Return the [x, y] coordinate for the center point of the cell that contains the specified text.  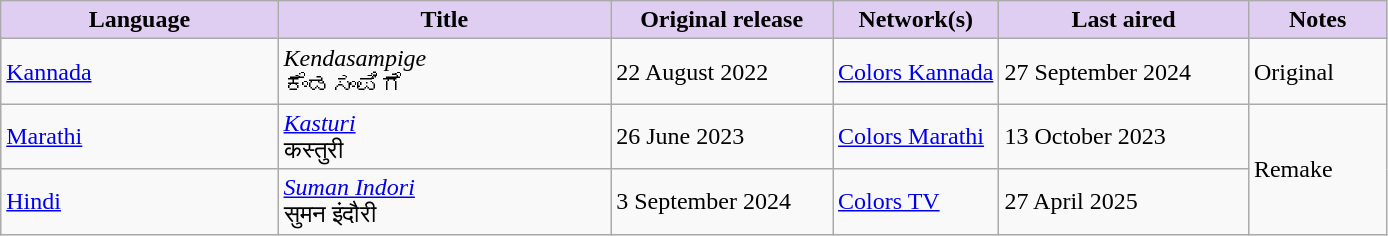
26 June 2023 [722, 136]
Kasturi कस्तुरी [444, 136]
3 September 2024 [722, 202]
Notes [1318, 20]
Marathi [140, 136]
Colors Kannada [916, 72]
Network(s) [916, 20]
Colors TV [916, 202]
Hindi [140, 202]
Suman Indori सुमन इंदौरी [444, 202]
Original release [722, 20]
Language [140, 20]
13 October 2023 [1124, 136]
27 April 2025 [1124, 202]
Title [444, 20]
Last aired [1124, 20]
Colors Marathi [916, 136]
Remake [1318, 169]
27 September 2024 [1124, 72]
Kendasampige ಕೆಂಡಸಂಪಿಗೆ [444, 72]
Kannada [140, 72]
22 August 2022 [722, 72]
Original [1318, 72]
